Output the (X, Y) coordinate of the center of the cell containing the given text.  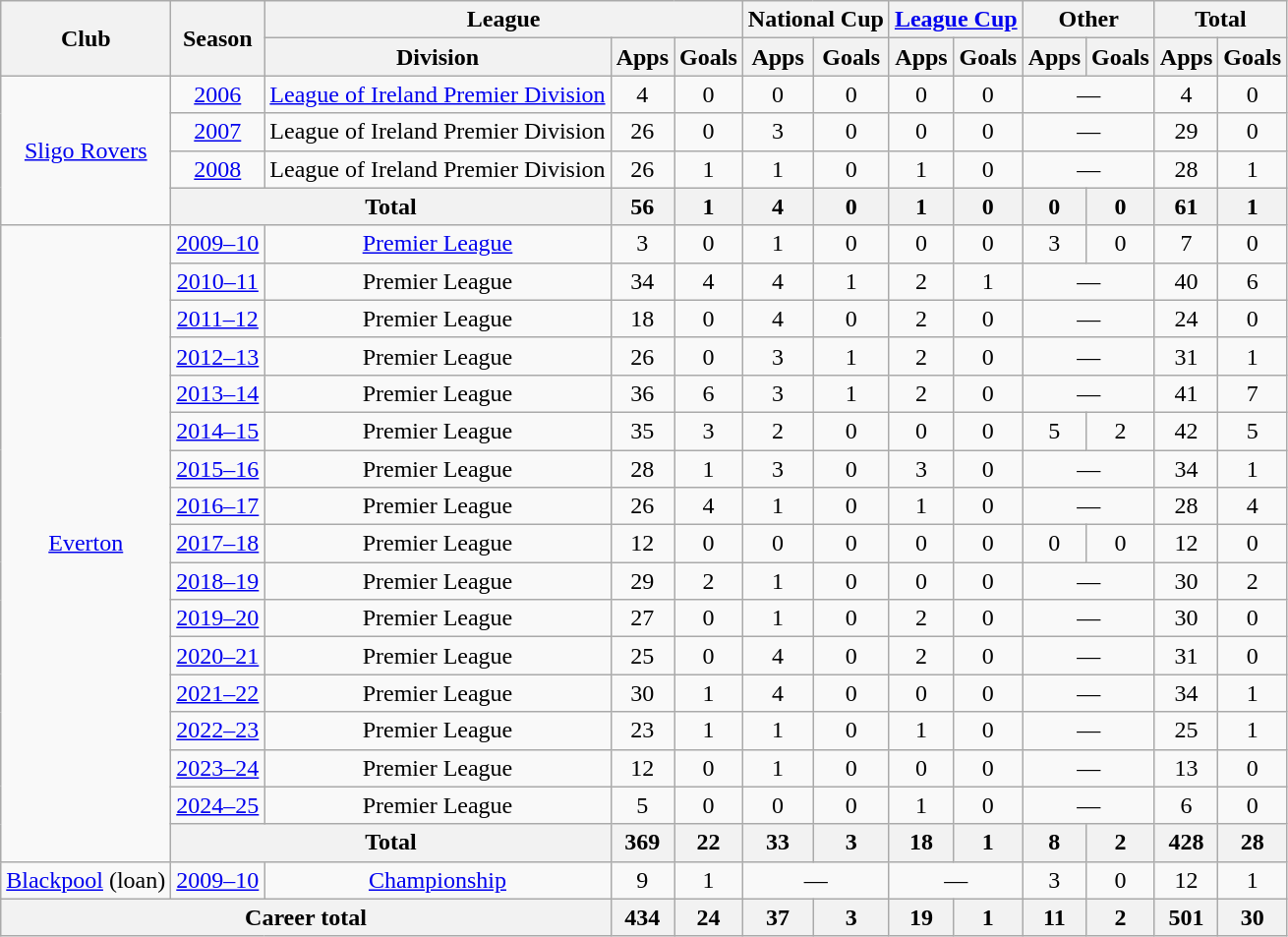
2012–13 (218, 356)
2006 (218, 94)
2020–21 (218, 656)
Blackpool (loan) (87, 880)
2013–14 (218, 393)
2010–11 (218, 281)
National Cup (816, 20)
36 (642, 393)
40 (1186, 281)
22 (709, 843)
League (503, 20)
Everton (87, 543)
2015–16 (218, 469)
2024–25 (218, 805)
2018–19 (218, 581)
2014–15 (218, 431)
501 (1186, 917)
61 (1186, 206)
8 (1054, 843)
35 (642, 431)
2007 (218, 132)
9 (642, 880)
Club (87, 38)
2023–24 (218, 768)
Division (438, 57)
42 (1186, 431)
369 (642, 843)
428 (1186, 843)
27 (642, 618)
37 (778, 917)
2021–22 (218, 693)
56 (642, 206)
13 (1186, 768)
Championship (438, 880)
2011–12 (218, 319)
Season (218, 38)
Sligo Rovers (87, 150)
2016–17 (218, 506)
2008 (218, 169)
Other (1088, 20)
19 (920, 917)
2019–20 (218, 618)
Career total (306, 917)
41 (1186, 393)
33 (778, 843)
11 (1054, 917)
2017–18 (218, 544)
23 (642, 731)
434 (642, 917)
2022–23 (218, 731)
League Cup (956, 20)
